Search for the cell housing the specified text and yield its [x, y] center coordinate. 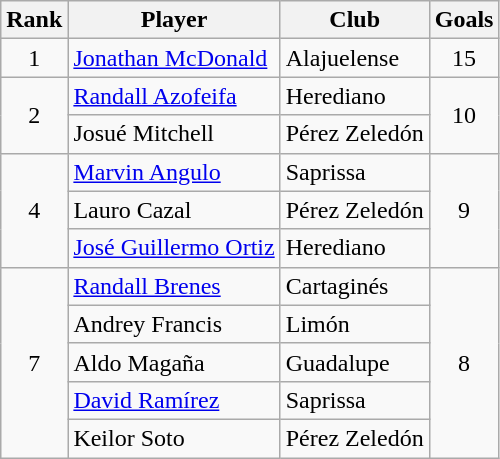
8 [464, 362]
15 [464, 58]
4 [34, 210]
Keilor Soto [174, 438]
7 [34, 362]
Cartaginés [354, 286]
Club [354, 20]
Marvin Angulo [174, 172]
Randall Azofeifa [174, 96]
David Ramírez [174, 400]
1 [34, 58]
9 [464, 210]
Randall Brenes [174, 286]
Andrey Francis [174, 324]
Jonathan McDonald [174, 58]
2 [34, 115]
Rank [34, 20]
Aldo Magaña [174, 362]
10 [464, 115]
Alajuelense [354, 58]
Player [174, 20]
Goals [464, 20]
Lauro Cazal [174, 210]
Guadalupe [354, 362]
Limón [354, 324]
Josué Mitchell [174, 134]
José Guillermo Ortiz [174, 248]
